Output the [x, y] coordinate of the center of the cell containing the given text.  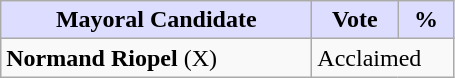
Normand Riopel (X) [156, 58]
Acclaimed [383, 58]
Vote [355, 20]
% [426, 20]
Mayoral Candidate [156, 20]
